Identify which cell holds the provided text, then report its (x, y) central coordinate. 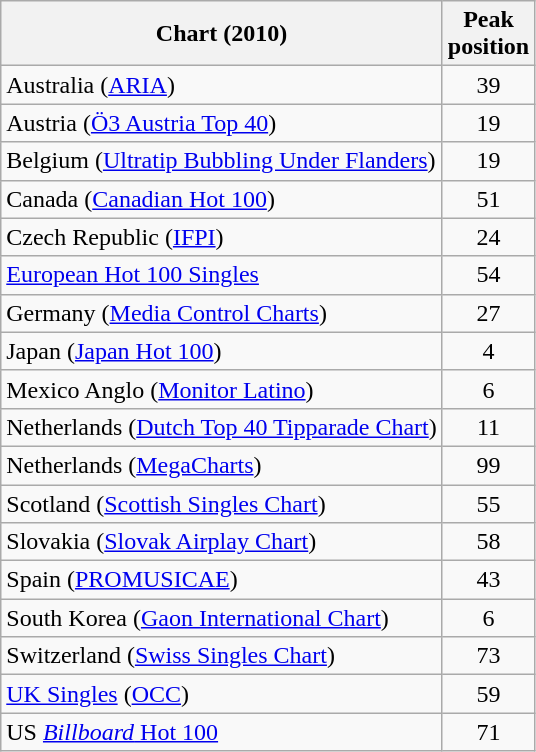
55 (488, 503)
Austria (Ö3 Austria Top 40) (222, 123)
39 (488, 85)
43 (488, 580)
27 (488, 313)
Japan (Japan Hot 100) (222, 351)
Germany (Media Control Charts) (222, 313)
99 (488, 465)
Slovakia (Slovak Airplay Chart) (222, 542)
US Billboard Hot 100 (222, 732)
UK Singles (OCC) (222, 694)
24 (488, 237)
51 (488, 199)
73 (488, 656)
Switzerland (Swiss Singles Chart) (222, 656)
4 (488, 351)
Spain (PROMUSICAE) (222, 580)
59 (488, 694)
Netherlands (Dutch Top 40 Tipparade Chart) (222, 427)
Belgium (Ultratip Bubbling Under Flanders) (222, 161)
54 (488, 275)
Australia (ARIA) (222, 85)
Peakposition (488, 34)
South Korea (Gaon International Chart) (222, 618)
Mexico Anglo (Monitor Latino) (222, 389)
Netherlands (MegaCharts) (222, 465)
58 (488, 542)
Scotland (Scottish Singles Chart) (222, 503)
Canada (Canadian Hot 100) (222, 199)
Czech Republic (IFPI) (222, 237)
European Hot 100 Singles (222, 275)
71 (488, 732)
11 (488, 427)
Chart (2010) (222, 34)
